Locate the cell with the specified text and output its [x, y] center coordinate. 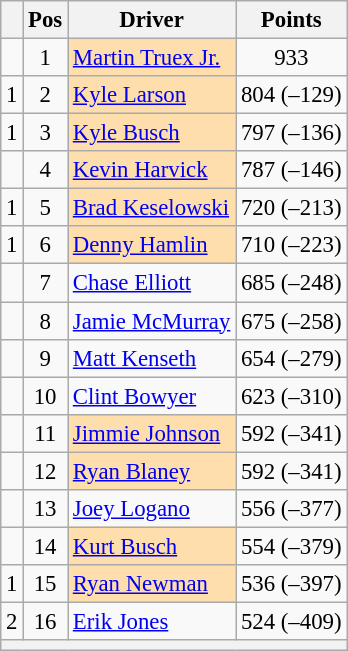
Brad Keselowski [152, 208]
12 [46, 471]
797 (–136) [292, 133]
Matt Kenseth [152, 358]
524 (–409) [292, 621]
536 (–397) [292, 584]
804 (–129) [292, 95]
Denny Hamlin [152, 245]
Driver [152, 20]
5 [46, 208]
Erik Jones [152, 621]
556 (–377) [292, 509]
3 [46, 133]
4 [46, 170]
Joey Logano [152, 509]
Kurt Busch [152, 546]
Points [292, 20]
675 (–258) [292, 321]
787 (–146) [292, 170]
Clint Bowyer [152, 396]
Kyle Larson [152, 95]
Kevin Harvick [152, 170]
16 [46, 621]
Jimmie Johnson [152, 433]
Chase Elliott [152, 283]
10 [46, 396]
623 (–310) [292, 396]
11 [46, 433]
8 [46, 321]
710 (–223) [292, 245]
6 [46, 245]
654 (–279) [292, 358]
9 [46, 358]
Jamie McMurray [152, 321]
720 (–213) [292, 208]
15 [46, 584]
933 [292, 58]
Martin Truex Jr. [152, 58]
Pos [46, 20]
7 [46, 283]
554 (–379) [292, 546]
685 (–248) [292, 283]
Kyle Busch [152, 133]
Ryan Newman [152, 584]
13 [46, 509]
Ryan Blaney [152, 471]
14 [46, 546]
